Identify which cell holds the provided text, then report its (x, y) central coordinate. 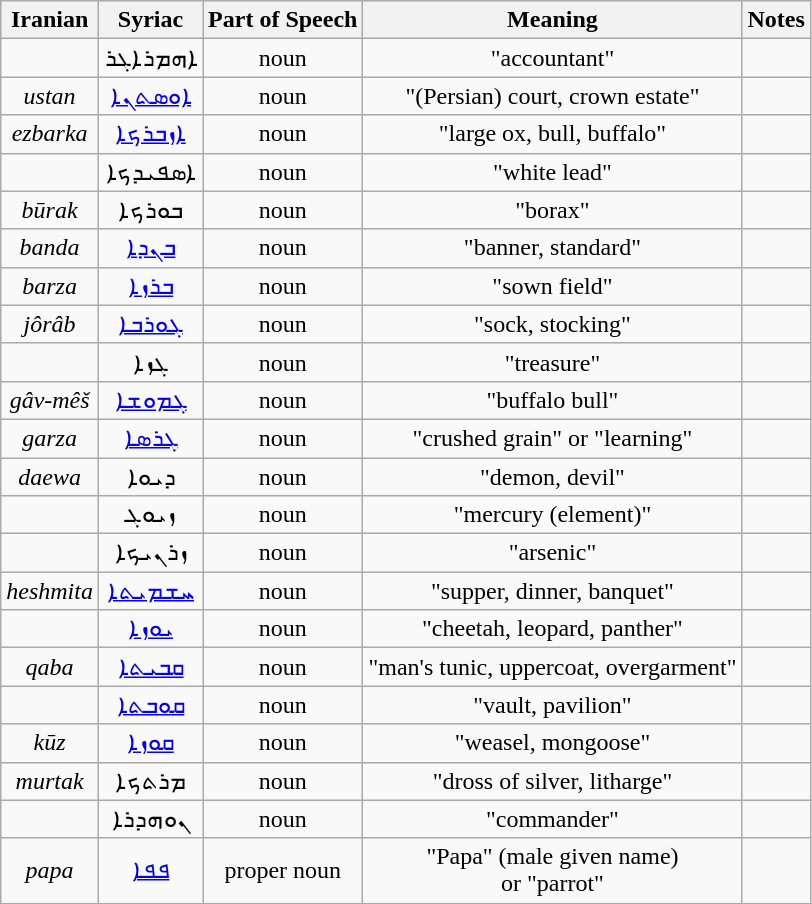
"commander" (552, 819)
"sock, stocking" (552, 324)
ܢܘܗܕܪܐ (150, 819)
ܕܝܘܐ (150, 477)
barza (50, 286)
ܐܘܣܬܢܐ (150, 96)
"vault, pavilion" (552, 705)
"crushed grain" or "learning" (552, 438)
Syriac (150, 20)
ܒܘܪܟܐ (150, 210)
"supper, dinner, banquet" (552, 591)
ܦܦܐ (150, 870)
ezbarka (50, 134)
heshmita (50, 591)
"weasel, mongoose" (552, 743)
garza (50, 438)
murtak (50, 781)
ܚܫܡܝܬܐ (150, 591)
"banner, standard" (552, 248)
"large ox, bull, buffalo" (552, 134)
"arsenic" (552, 553)
daewa (50, 477)
ܐܙܒܪܟܐ (150, 134)
ܙܪܢܝܟܐ (150, 553)
ܓܪܣܐ (150, 438)
Notes (776, 20)
ܐܗܡܪܐܓܪ (150, 58)
"dross of silver, litharge" (552, 781)
kūz (50, 743)
ܒܢܕܐ (150, 248)
"Papa" (male given name)or "parrot" (552, 870)
"sown field" (552, 286)
papa (50, 870)
"demon, devil" (552, 477)
Part of Speech (283, 20)
"borax" (552, 210)
ܓܡܘܫܐ (150, 400)
"accountant" (552, 58)
"cheetah, leopard, panther" (552, 629)
ܓܘܪܒܐ (150, 324)
banda (50, 248)
ܙܝܘܓ (150, 515)
būrak (50, 210)
ܒܪܙܐ (150, 286)
ܩܘܙܐ (150, 743)
ܝܘܙܐ (150, 629)
ܩܘܒܬܐ (150, 705)
"(Persian) court, crown estate" (552, 96)
ܓܙܐ (150, 362)
ustan (50, 96)
ܡܪܬܟܐ (150, 781)
qaba (50, 667)
jôrâb (50, 324)
Meaning (552, 20)
"mercury (element)" (552, 515)
"treasure" (552, 362)
ܩܒܝܬܐ (150, 667)
proper noun (283, 870)
"white lead" (552, 172)
gâv-mêš (50, 400)
"man's tunic, uppercoat, overgarment" (552, 667)
"buffalo bull" (552, 400)
ܐܣܦܝܕܟܐ (150, 172)
Iranian (50, 20)
